Extract the [x, y] coordinate from the center of the cell holding the provided text.  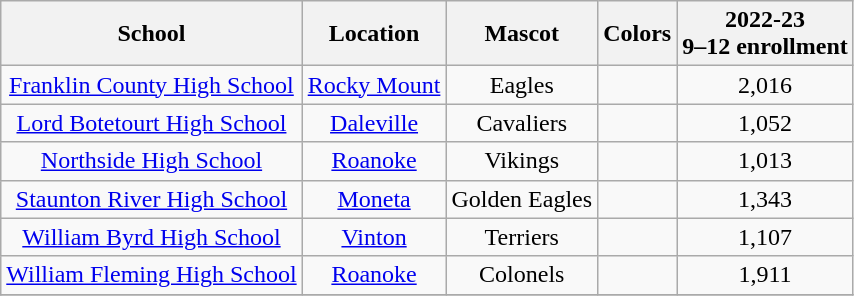
School [152, 34]
Lord Botetourt High School [152, 123]
William Byrd High School [152, 237]
Colonels [522, 275]
Colors [638, 34]
Mascot [522, 34]
Moneta [374, 199]
Franklin County High School [152, 85]
Location [374, 34]
Vikings [522, 161]
William Fleming High School [152, 275]
Golden Eagles [522, 199]
Cavaliers [522, 123]
Rocky Mount [374, 85]
1,013 [766, 161]
Northside High School [152, 161]
Vinton [374, 237]
1,107 [766, 237]
Staunton River High School [152, 199]
Terriers [522, 237]
1,911 [766, 275]
2022-239–12 enrollment [766, 34]
2,016 [766, 85]
Eagles [522, 85]
Daleville [374, 123]
1,052 [766, 123]
1,343 [766, 199]
